Output the [x, y] coordinate of the center of the cell containing the given text.  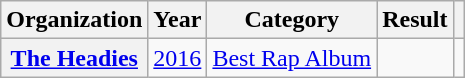
Organization [74, 20]
Result [415, 20]
Best Rap Album [292, 58]
The Headies [74, 58]
2016 [178, 58]
Year [178, 20]
Category [292, 20]
